Pinpoint the cell where the given text exists, returning its (X, Y) midpoint coordinate. 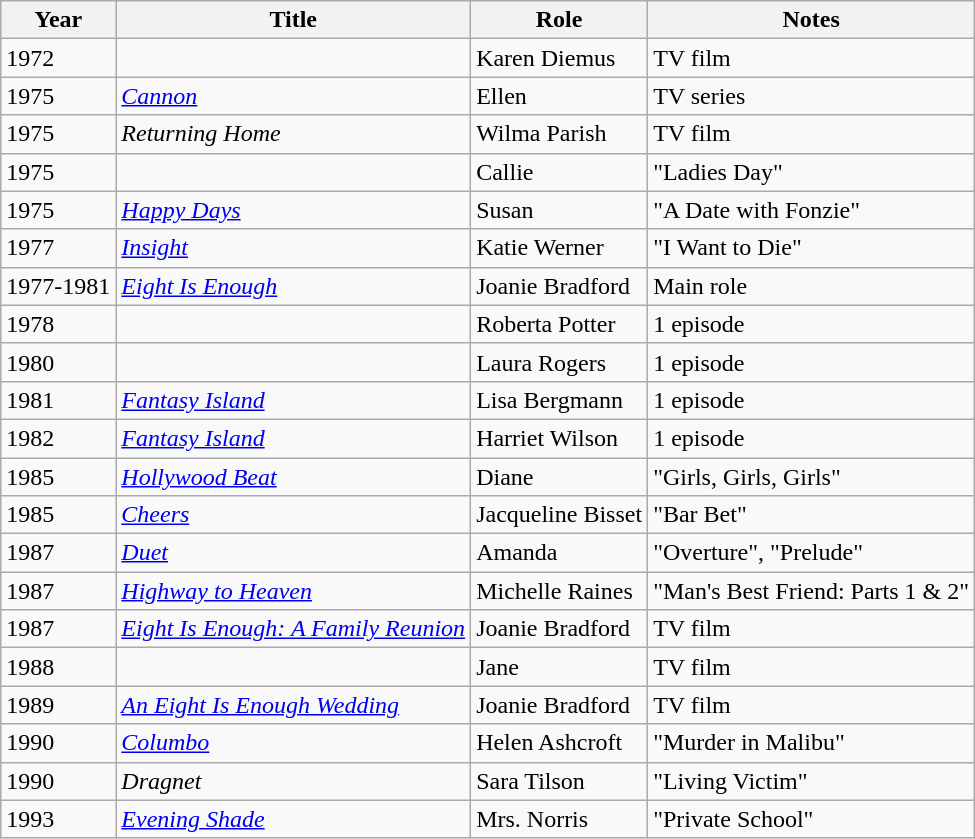
"Bar Bet" (812, 515)
Duet (294, 553)
"Girls, Girls, Girls" (812, 477)
Susan (560, 210)
1980 (58, 362)
1982 (58, 438)
Helen Ashcroft (560, 743)
1988 (58, 667)
Jacqueline Bisset (560, 515)
Callie (560, 172)
Columbo (294, 743)
Notes (812, 20)
Main role (812, 286)
"Overture", "Prelude" (812, 553)
Mrs. Norris (560, 819)
TV series (812, 96)
Michelle Raines (560, 591)
Sara Tilson (560, 781)
"I Want to Die" (812, 248)
"Man's Best Friend: Parts 1 & 2" (812, 591)
Diane (560, 477)
Jane (560, 667)
Year (58, 20)
Harriet Wilson (560, 438)
Hollywood Beat (294, 477)
Dragnet (294, 781)
Cheers (294, 515)
Title (294, 20)
An Eight Is Enough Wedding (294, 705)
Happy Days (294, 210)
"A Date with Fonzie" (812, 210)
Evening Shade (294, 819)
1989 (58, 705)
Amanda (560, 553)
Cannon (294, 96)
Insight (294, 248)
"Living Victim" (812, 781)
1978 (58, 324)
Highway to Heaven (294, 591)
Katie Werner (560, 248)
"Murder in Malibu" (812, 743)
1972 (58, 58)
Ellen (560, 96)
1993 (58, 819)
Returning Home (294, 134)
Karen Diemus (560, 58)
"Private School" (812, 819)
Eight Is Enough: A Family Reunion (294, 629)
Laura Rogers (560, 362)
1977 (58, 248)
Lisa Bergmann (560, 400)
1981 (58, 400)
Eight Is Enough (294, 286)
"Ladies Day" (812, 172)
Role (560, 20)
Wilma Parish (560, 134)
1977-1981 (58, 286)
Roberta Potter (560, 324)
